From the cell containing the given text, extract its center point as (X, Y) coordinate. 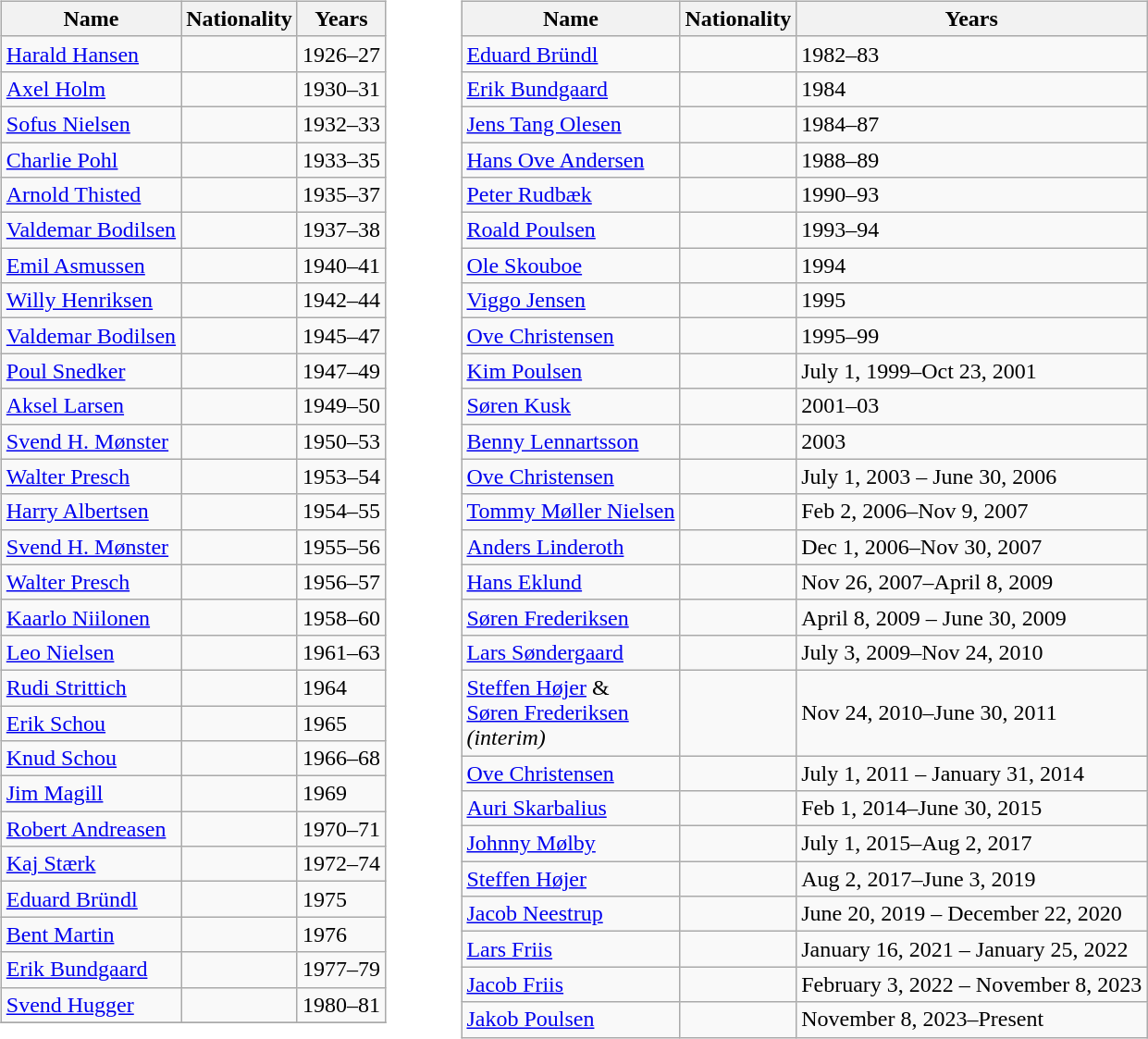
July 1, 2011 – January 31, 2014 (971, 773)
2003 (971, 441)
Feb 1, 2014–June 30, 2015 (971, 809)
Jim Magill (91, 794)
January 16, 2021 – January 25, 2022 (971, 949)
Anders Linderoth (571, 547)
1961–63 (340, 652)
1964 (340, 687)
Emil Asmussen (91, 266)
Arnold Thisted (91, 195)
Nov 26, 2007–April 8, 2009 (971, 582)
1949–50 (340, 406)
Kim Poulsen (571, 371)
1972–74 (340, 864)
Knud Schou (91, 759)
Svend Hugger (91, 1005)
Jens Tang Olesen (571, 124)
1966–68 (340, 759)
Jacob Friis (571, 984)
Jacob Neestrup (571, 914)
1984–87 (971, 124)
Aug 2, 2017–June 3, 2019 (971, 879)
April 8, 2009 – June 30, 2009 (971, 617)
1993–94 (971, 230)
Bent Martin (91, 934)
Lars Friis (571, 949)
1942–44 (340, 301)
1954–55 (340, 512)
2001–03 (971, 406)
1926–27 (340, 54)
Viggo Jensen (571, 301)
Nov 24, 2010–June 30, 2011 (971, 712)
1975 (340, 899)
Axel Holm (91, 89)
Sofus Nielsen (91, 124)
1935–37 (340, 195)
Johnny Mølby (571, 844)
Tommy Møller Nielsen (571, 512)
1965 (340, 723)
1937–38 (340, 230)
1970–71 (340, 829)
Jakob Poulsen (571, 1020)
1995 (971, 301)
Ole Skouboe (571, 266)
1932–33 (340, 124)
Harry Albertsen (91, 512)
Kaj Stærk (91, 864)
1956–57 (340, 582)
1955–56 (340, 547)
July 3, 2009–Nov 24, 2010 (971, 652)
Peter Rudbæk (571, 195)
1953–54 (340, 476)
Leo Nielsen (91, 652)
July 1, 2015–Aug 2, 2017 (971, 844)
November 8, 2023–Present (971, 1020)
1950–53 (340, 441)
1958–60 (340, 617)
Charlie Pohl (91, 160)
Harald Hansen (91, 54)
1990–93 (971, 195)
Hans Eklund (571, 582)
1994 (971, 266)
Poul Snedker (91, 371)
1933–35 (340, 160)
Benny Lennartsson (571, 441)
Kaarlo Niilonen (91, 617)
1984 (971, 89)
February 3, 2022 – November 8, 2023 (971, 984)
1969 (340, 794)
Willy Henriksen (91, 301)
1982–83 (971, 54)
1940–41 (340, 266)
1977–79 (340, 970)
Steffen Højer (571, 879)
Rudi Strittich (91, 687)
Lars Søndergaard (571, 652)
Roald Poulsen (571, 230)
Steffen Højer & Søren Frederiksen(interim) (571, 712)
Dec 1, 2006–Nov 30, 2007 (971, 547)
1930–31 (340, 89)
1976 (340, 934)
Hans Ove Andersen (571, 160)
Erik Schou (91, 723)
July 1, 2003 – June 30, 2006 (971, 476)
Søren Kusk (571, 406)
July 1, 1999–Oct 23, 2001 (971, 371)
Robert Andreasen (91, 829)
Aksel Larsen (91, 406)
Auri Skarbalius (571, 809)
Søren Frederiksen (571, 617)
Feb 2, 2006–Nov 9, 2007 (971, 512)
1995–99 (971, 336)
1980–81 (340, 1005)
June 20, 2019 – December 22, 2020 (971, 914)
1947–49 (340, 371)
1988–89 (971, 160)
1945–47 (340, 336)
